Extract the [X, Y] coordinate from the center of the cell holding the provided text.  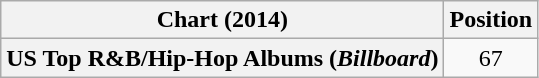
Chart (2014) [222, 20]
67 [491, 58]
US Top R&B/Hip-Hop Albums (Billboard) [222, 58]
Position [491, 20]
